Return [x, y] of the center of cell containing provided text 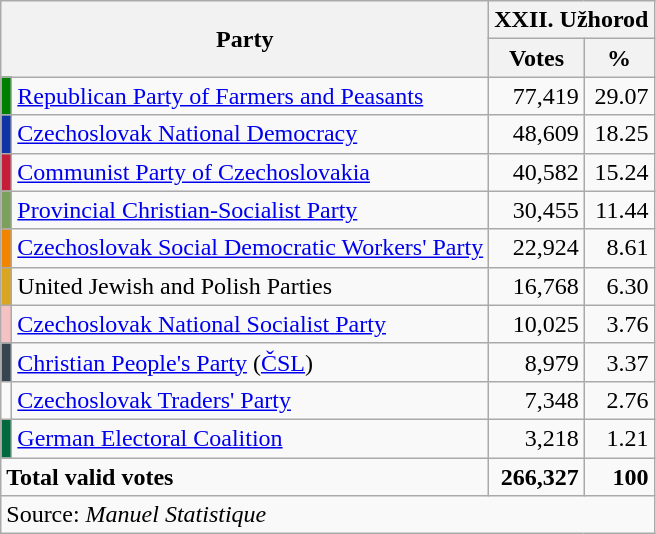
8,979 [537, 362]
7,348 [537, 400]
10,025 [537, 324]
2.76 [619, 400]
100 [619, 477]
22,924 [537, 248]
3.37 [619, 362]
Czechoslovak National Democracy [250, 134]
Source: Manuel Statistique [328, 515]
266,327 [537, 477]
6.30 [619, 286]
United Jewish and Polish Parties [250, 286]
30,455 [537, 210]
XXII. Užhorod [572, 20]
1.21 [619, 438]
Czechoslovak Traders' Party [250, 400]
Christian People's Party (ČSL) [250, 362]
48,609 [537, 134]
40,582 [537, 172]
11.44 [619, 210]
% [619, 58]
Votes [537, 58]
15.24 [619, 172]
16,768 [537, 286]
Czechoslovak National Socialist Party [250, 324]
8.61 [619, 248]
Republican Party of Farmers and Peasants [250, 96]
Party [245, 39]
3.76 [619, 324]
29.07 [619, 96]
Czechoslovak Social Democratic Workers' Party [250, 248]
Provincial Christian-Socialist Party [250, 210]
Total valid votes [245, 477]
77,419 [537, 96]
18.25 [619, 134]
3,218 [537, 438]
German Electoral Coalition [250, 438]
Communist Party of Czechoslovakia [250, 172]
